From the cell containing the given text, extract its center point as (x, y) coordinate. 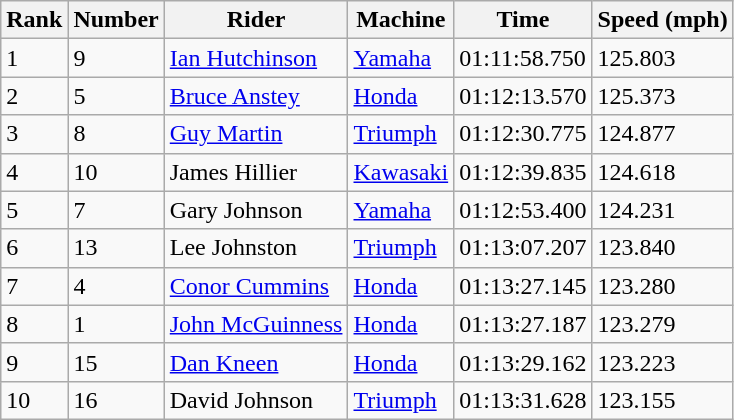
Time (523, 20)
Conor Cummins (256, 286)
Machine (401, 20)
13 (116, 248)
Rider (256, 20)
6 (34, 248)
123.840 (662, 248)
124.877 (662, 134)
01:13:27.187 (523, 324)
Dan Kneen (256, 362)
01:12:13.570 (523, 96)
01:11:58.750 (523, 58)
David Johnson (256, 400)
3 (34, 134)
16 (116, 400)
125.803 (662, 58)
123.279 (662, 324)
123.223 (662, 362)
01:12:30.775 (523, 134)
Rank (34, 20)
124.618 (662, 172)
01:13:07.207 (523, 248)
Number (116, 20)
123.280 (662, 286)
Bruce Anstey (256, 96)
Guy Martin (256, 134)
15 (116, 362)
2 (34, 96)
123.155 (662, 400)
Speed (mph) (662, 20)
John McGuinness (256, 324)
01:12:53.400 (523, 210)
Kawasaki (401, 172)
125.373 (662, 96)
01:13:29.162 (523, 362)
01:13:27.145 (523, 286)
124.231 (662, 210)
Gary Johnson (256, 210)
01:13:31.628 (523, 400)
James Hillier (256, 172)
Lee Johnston (256, 248)
01:12:39.835 (523, 172)
Ian Hutchinson (256, 58)
